From the cell containing the given text, extract its center point as [X, Y] coordinate. 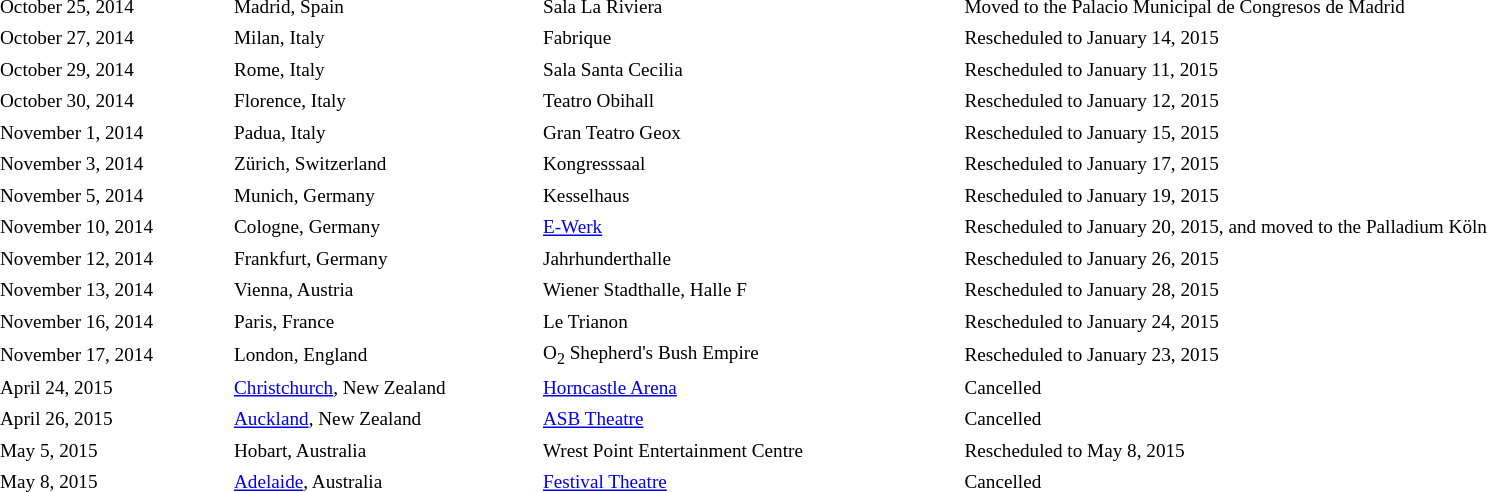
Frankfurt, Germany [384, 259]
Kongresssaal [749, 164]
Munich, Germany [384, 196]
Fabrique [749, 38]
Sala Santa Cecilia [749, 70]
Padua, Italy [384, 133]
Rome, Italy [384, 70]
Milan, Italy [384, 38]
Hobart, Australia [384, 450]
E-Werk [749, 228]
Christchurch, New Zealand [384, 387]
Paris, France [384, 322]
Zürich, Switzerland [384, 164]
Teatro Obihall [749, 102]
Cologne, Germany [384, 228]
Gran Teatro Geox [749, 133]
London, England [384, 356]
Horncastle Arena [749, 387]
Le Trianon [749, 322]
O2 Shepherd's Bush Empire [749, 356]
Vienna, Austria [384, 290]
Wrest Point Entertainment Centre [749, 450]
Florence, Italy [384, 102]
Kesselhaus [749, 196]
ASB Theatre [749, 419]
Auckland, New Zealand [384, 419]
Wiener Stadthalle, Halle F [749, 290]
Jahrhunderthalle [749, 259]
